Determine the [X, Y] coordinate at the center of the cell enclosing the given text.  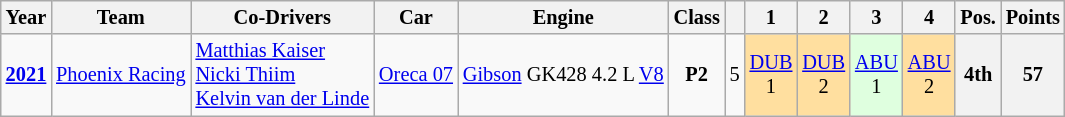
5 [735, 75]
Pos. [978, 17]
1 [772, 17]
Car [416, 17]
Engine [564, 17]
4th [978, 75]
Co-Drivers [282, 17]
4 [930, 17]
2021 [26, 75]
Matthias Kaiser Nicki Thiim Kelvin van der Linde [282, 75]
P2 [697, 75]
Team [120, 17]
2 [824, 17]
57 [1033, 75]
DUB2 [824, 75]
Oreca 07 [416, 75]
Class [697, 17]
Phoenix Racing [120, 75]
ABU1 [876, 75]
ABU2 [930, 75]
Gibson GK428 4.2 L V8 [564, 75]
Year [26, 17]
3 [876, 17]
Points [1033, 17]
DUB1 [772, 75]
